From the cell containing the given text, extract its center point as [X, Y] coordinate. 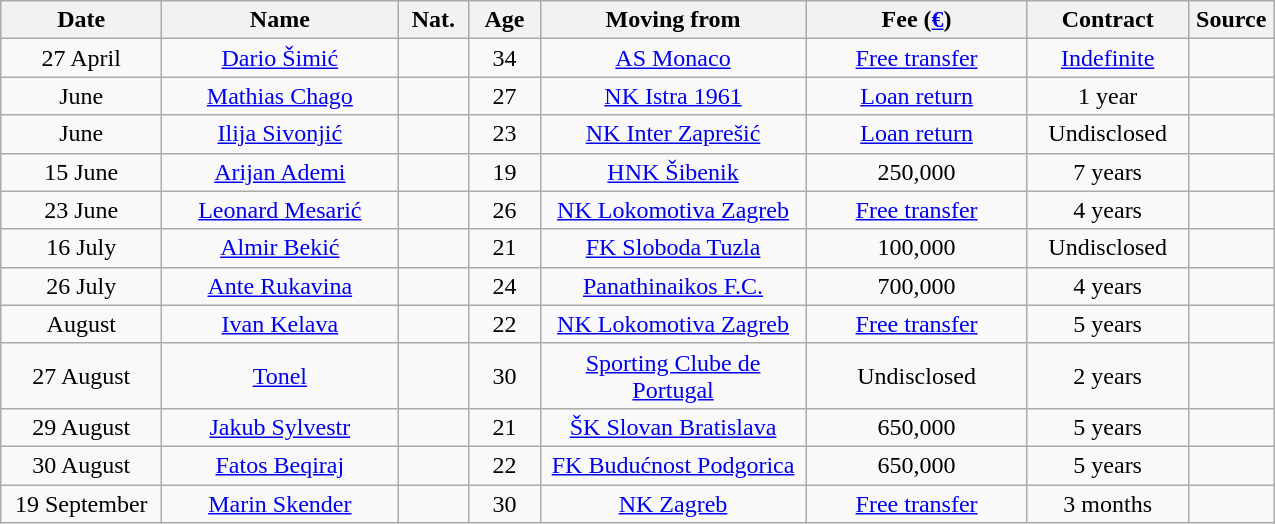
30 August [82, 465]
Arijan Ademi [280, 172]
Fatos Beqiraj [280, 465]
Leonard Mesarić [280, 210]
August [82, 324]
29 August [82, 427]
Jakub Sylvestr [280, 427]
NK Zagreb [673, 503]
Source [1231, 20]
250,000 [916, 172]
Fee (€) [916, 20]
19 September [82, 503]
27 August [82, 376]
2 years [1108, 376]
Marin Skender [280, 503]
26 [504, 210]
Age [504, 20]
23 [504, 134]
7 years [1108, 172]
26 July [82, 286]
16 July [82, 248]
Dario Šimić [280, 58]
15 June [82, 172]
Sporting Clube de Portugal [673, 376]
Ilija Sivonjić [280, 134]
Ivan Kelava [280, 324]
HNK Šibenik [673, 172]
27 [504, 96]
FK Budućnost Podgorica [673, 465]
Contract [1108, 20]
700,000 [916, 286]
AS Monaco [673, 58]
Moving from [673, 20]
Almir Bekić [280, 248]
ŠK Slovan Bratislava [673, 427]
Date [82, 20]
19 [504, 172]
34 [504, 58]
NK Inter Zaprešić [673, 134]
Nat. [434, 20]
Indefinite [1108, 58]
27 April [82, 58]
NK Istra 1961 [673, 96]
Ante Rukavina [280, 286]
Mathias Chago [280, 96]
24 [504, 286]
23 June [82, 210]
Tonel [280, 376]
1 year [1108, 96]
Panathinaikos F.C. [673, 286]
Name [280, 20]
3 months [1108, 503]
FK Sloboda Tuzla [673, 248]
100,000 [916, 248]
